Locate the cell with the specified text and output its (x, y) center coordinate. 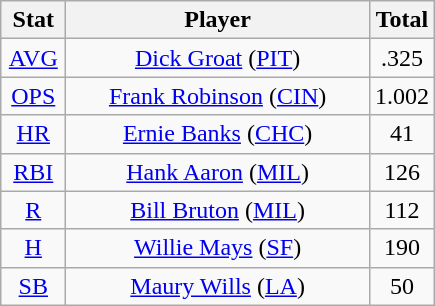
Frank Robinson (CIN) (218, 96)
Dick Groat (PIT) (218, 58)
112 (402, 210)
SB (34, 286)
50 (402, 286)
126 (402, 172)
Stat (34, 20)
.325 (402, 58)
Maury Wills (LA) (218, 286)
41 (402, 134)
Total (402, 20)
OPS (34, 96)
Willie Mays (SF) (218, 248)
Player (218, 20)
H (34, 248)
RBI (34, 172)
HR (34, 134)
Ernie Banks (CHC) (218, 134)
Bill Bruton (MIL) (218, 210)
AVG (34, 58)
R (34, 210)
1.002 (402, 96)
Hank Aaron (MIL) (218, 172)
190 (402, 248)
